Determine the (X, Y) coordinate at the center of the cell enclosing the given text.  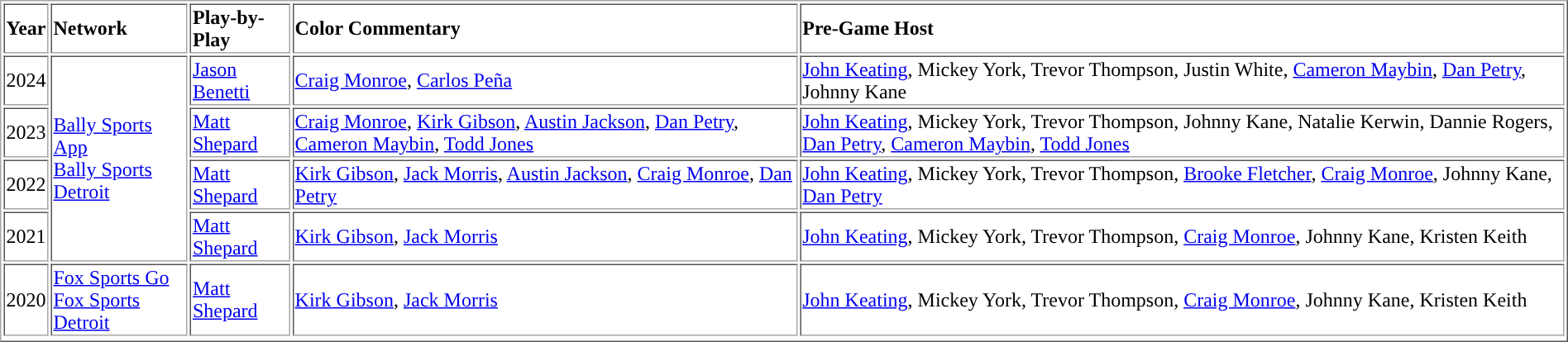
Year (26, 28)
Play-by-Play (240, 28)
Color Commentary (546, 28)
Bally Sports AppBally Sports Detroit (119, 159)
Pre-Game Host (1182, 28)
Craig Monroe, Kirk Gibson, Austin Jackson, Dan Petry, Cameron Maybin, Todd Jones (546, 132)
Craig Monroe, Carlos Peña (546, 81)
2024 (26, 81)
Network (119, 28)
2022 (26, 185)
John Keating, Mickey York, Trevor Thompson, Johnny Kane, Natalie Kerwin, Dannie Rogers, Dan Petry, Cameron Maybin, Todd Jones (1182, 132)
John Keating, Mickey York, Trevor Thompson, Justin White, Cameron Maybin, Dan Petry, Johnny Kane (1182, 81)
2020 (26, 301)
Jason Benetti (240, 81)
2021 (26, 236)
2023 (26, 132)
Fox Sports GoFox Sports Detroit (119, 301)
Kirk Gibson, Jack Morris, Austin Jackson, Craig Monroe, Dan Petry (546, 185)
John Keating, Mickey York, Trevor Thompson, Brooke Fletcher, Craig Monroe, Johnny Kane, Dan Petry (1182, 185)
